Locate the cell with the specified text and output its [x, y] center coordinate. 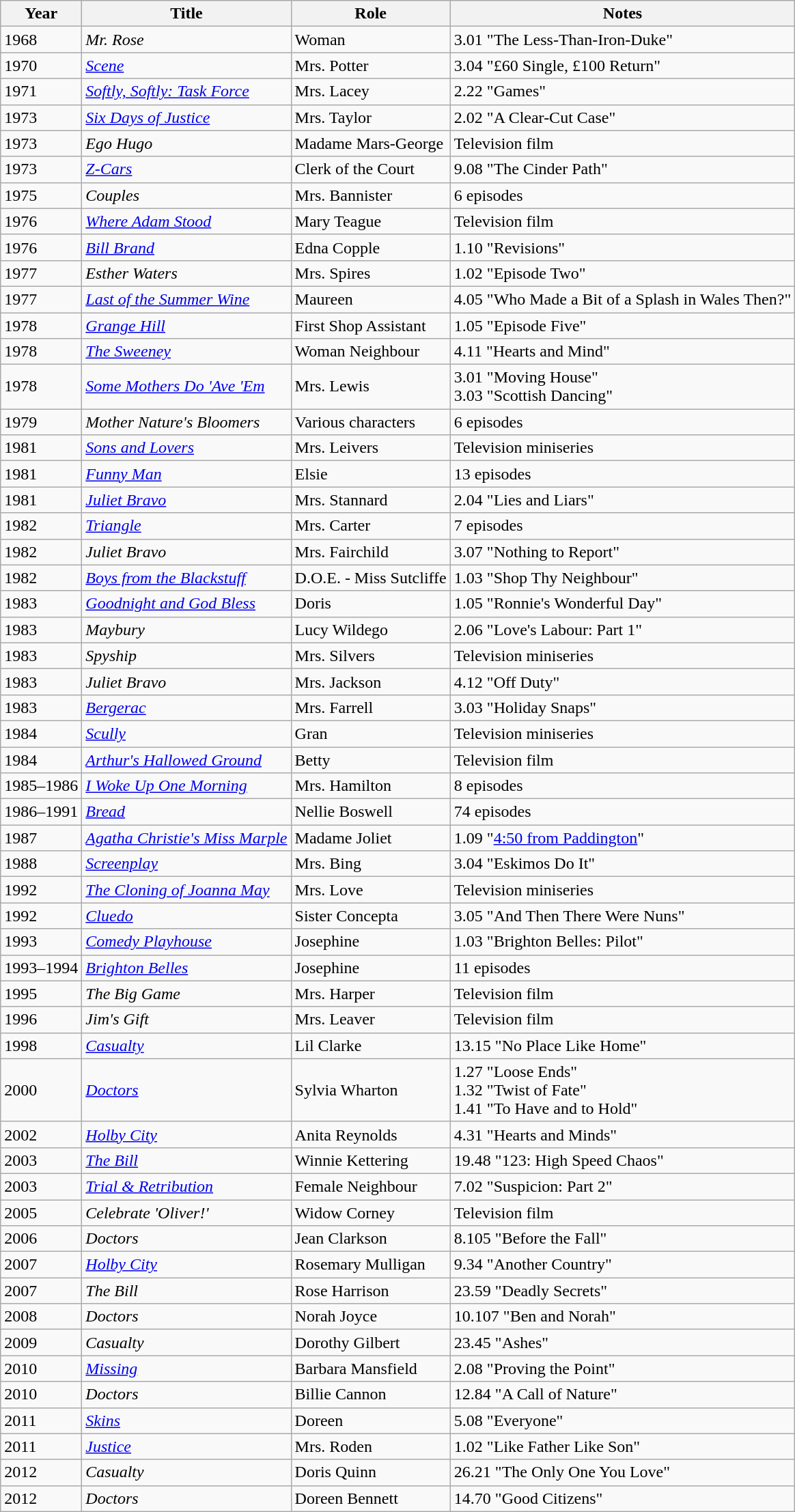
Some Mothers Do 'Ave 'Em [186, 387]
2.08 "Proving the Point" [622, 1369]
Sylvia Wharton [370, 1090]
Mrs. Love [370, 890]
8 episodes [622, 786]
Jim's Gift [186, 1020]
Mrs. Lewis [370, 387]
9.08 "The Cinder Path" [622, 169]
1.02 "Episode Two" [622, 273]
Justice [186, 1446]
Scully [186, 733]
1.10 "Revisions" [622, 247]
2005 [41, 1212]
Billie Cannon [370, 1395]
10.107 "Ben and Norah" [622, 1317]
2008 [41, 1317]
2000 [41, 1090]
Softly, Softly: Task Force [186, 92]
1970 [41, 66]
3.07 "Nothing to Report" [622, 552]
2.02 "A Clear-Cut Case" [622, 117]
Sister Concepta [370, 916]
Mrs. Jackson [370, 682]
Brighton Belles [186, 968]
Woman Neighbour [370, 352]
3.03 "Holiday Snaps" [622, 708]
1987 [41, 838]
Doris [370, 604]
1979 [41, 422]
Mrs. Hamilton [370, 786]
1996 [41, 1020]
Funny Man [186, 474]
4.11 "Hearts and Mind" [622, 352]
Z-Cars [186, 169]
11 episodes [622, 968]
Role [370, 14]
1975 [41, 195]
Mrs. Leaver [370, 1020]
Female Neighbour [370, 1186]
8.105 "Before the Fall" [622, 1239]
1.05 "Ronnie's Wonderful Day" [622, 604]
Where Adam Stood [186, 221]
4.05 "Who Made a Bit of a Splash in Wales Then?" [622, 299]
Bill Brand [186, 247]
The Big Game [186, 994]
7 episodes [622, 526]
1.27 "Loose Ends"1.32 "Twist of Fate"1.41 "To Have and to Hold" [622, 1090]
Trial & Retribution [186, 1186]
1.03 "Shop Thy Neighbour" [622, 578]
Woman [370, 40]
3.04 "£60 Single, £100 Return" [622, 66]
1.02 "Like Father Like Son" [622, 1446]
23.45 "Ashes" [622, 1343]
1993–1994 [41, 968]
Mrs. Potter [370, 66]
Screenplay [186, 864]
1985–1986 [41, 786]
Doris Quinn [370, 1472]
3.01 "Moving House"3.03 "Scottish Dancing" [622, 387]
Sons and Lovers [186, 448]
Lil Clarke [370, 1046]
7.02 "Suspicion: Part 2" [622, 1186]
13.15 "No Place Like Home" [622, 1046]
Celebrate 'Oliver!' [186, 1212]
Mrs. Stannard [370, 500]
2.04 "Lies and Liars" [622, 500]
Mrs. Fairchild [370, 552]
Agatha Christie's Miss Marple [186, 838]
2009 [41, 1343]
Mrs. Silvers [370, 656]
Mother Nature's Bloomers [186, 422]
The Sweeney [186, 352]
I Woke Up One Morning [186, 786]
Mrs. Carter [370, 526]
Jean Clarkson [370, 1239]
Arthur's Hallowed Ground [186, 760]
Elsie [370, 474]
Title [186, 14]
Norah Joyce [370, 1317]
D.O.E. - Miss Sutcliffe [370, 578]
1.09 "4:50 from Paddington" [622, 838]
Skins [186, 1420]
Triangle [186, 526]
Goodnight and God Bless [186, 604]
Mrs. Farrell [370, 708]
1988 [41, 864]
Mrs. Spires [370, 273]
Mr. Rose [186, 40]
Mrs. Bing [370, 864]
Ego Hugo [186, 143]
Comedy Playhouse [186, 942]
4.12 "Off Duty" [622, 682]
Lucy Wildego [370, 630]
Rosemary Mulligan [370, 1265]
Scene [186, 66]
Last of the Summer Wine [186, 299]
4.31 "Hearts and Minds" [622, 1134]
Doreen [370, 1420]
74 episodes [622, 812]
3.05 "And Then There Were Nuns" [622, 916]
Clerk of the Court [370, 169]
3.01 "The Less-Than-Iron-Duke" [622, 40]
The Cloning of Joanna May [186, 890]
Couples [186, 195]
Winnie Kettering [370, 1160]
2002 [41, 1134]
Mrs. Taylor [370, 117]
Mary Teague [370, 221]
Grange Hill [186, 326]
3.04 "Eskimos Do It" [622, 864]
Esther Waters [186, 273]
Anita Reynolds [370, 1134]
Mrs. Lacey [370, 92]
Madame Joliet [370, 838]
Madame Mars-George [370, 143]
Bread [186, 812]
Edna Copple [370, 247]
Notes [622, 14]
Nellie Boswell [370, 812]
1995 [41, 994]
1998 [41, 1046]
1.05 "Episode Five" [622, 326]
1993 [41, 942]
1986–1991 [41, 812]
2006 [41, 1239]
Mrs. Harper [370, 994]
2.22 "Games" [622, 92]
Barbara Mansfield [370, 1369]
12.84 "A Call of Nature" [622, 1395]
2.06 "Love's Labour: Part 1" [622, 630]
1968 [41, 40]
Gran [370, 733]
Mrs. Bannister [370, 195]
1.03 "Brighton Belles: Pilot" [622, 942]
Widow Corney [370, 1212]
14.70 "Good Citizens" [622, 1498]
5.08 "Everyone" [622, 1420]
Six Days of Justice [186, 117]
Year [41, 14]
Bergerac [186, 708]
Cluedo [186, 916]
First Shop Assistant [370, 326]
Dorothy Gilbert [370, 1343]
Boys from the Blackstuff [186, 578]
9.34 "Another Country" [622, 1265]
Mrs. Leivers [370, 448]
Spyship [186, 656]
1971 [41, 92]
Missing [186, 1369]
Various characters [370, 422]
13 episodes [622, 474]
Maybury [186, 630]
23.59 "Deadly Secrets" [622, 1291]
Doreen Bennett [370, 1498]
Rose Harrison [370, 1291]
19.48 "123: High Speed Chaos" [622, 1160]
Maureen [370, 299]
26.21 "The Only One You Love" [622, 1472]
Betty [370, 760]
Mrs. Roden [370, 1446]
